Output the [X, Y] coordinate of the center of the cell containing the given text.  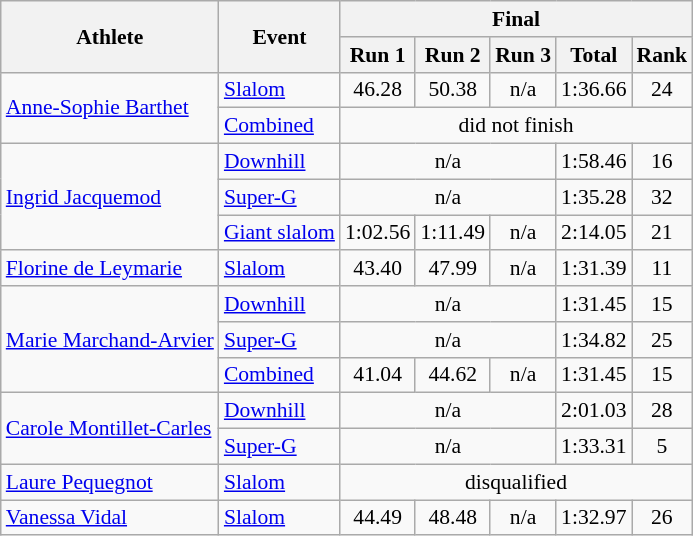
disqualified [516, 482]
46.28 [378, 90]
41.04 [378, 375]
Ingrid Jacquemod [110, 198]
1:34.82 [594, 340]
1:11.49 [452, 233]
Laure Pequegnot [110, 482]
Run 1 [378, 55]
24 [662, 90]
43.40 [378, 269]
1:31.39 [594, 269]
50.38 [452, 90]
44.49 [378, 518]
2:14.05 [594, 233]
Marie Marchand-Arvier [110, 340]
Vanessa Vidal [110, 518]
Carole Montillet-Carles [110, 428]
1:36.66 [594, 90]
Athlete [110, 36]
1:58.46 [594, 162]
Giant slalom [280, 233]
Total [594, 55]
Run 2 [452, 55]
1:02.56 [378, 233]
47.99 [452, 269]
1:35.28 [594, 197]
48.48 [452, 518]
Final [516, 19]
16 [662, 162]
Rank [662, 55]
Run 3 [523, 55]
Florine de Leymarie [110, 269]
2:01.03 [594, 411]
44.62 [452, 375]
26 [662, 518]
32 [662, 197]
1:33.31 [594, 447]
1:32.97 [594, 518]
11 [662, 269]
did not finish [516, 126]
5 [662, 447]
Anne-Sophie Barthet [110, 108]
28 [662, 411]
Event [280, 36]
25 [662, 340]
21 [662, 233]
